Locate the cell with the specified text and output its (x, y) center coordinate. 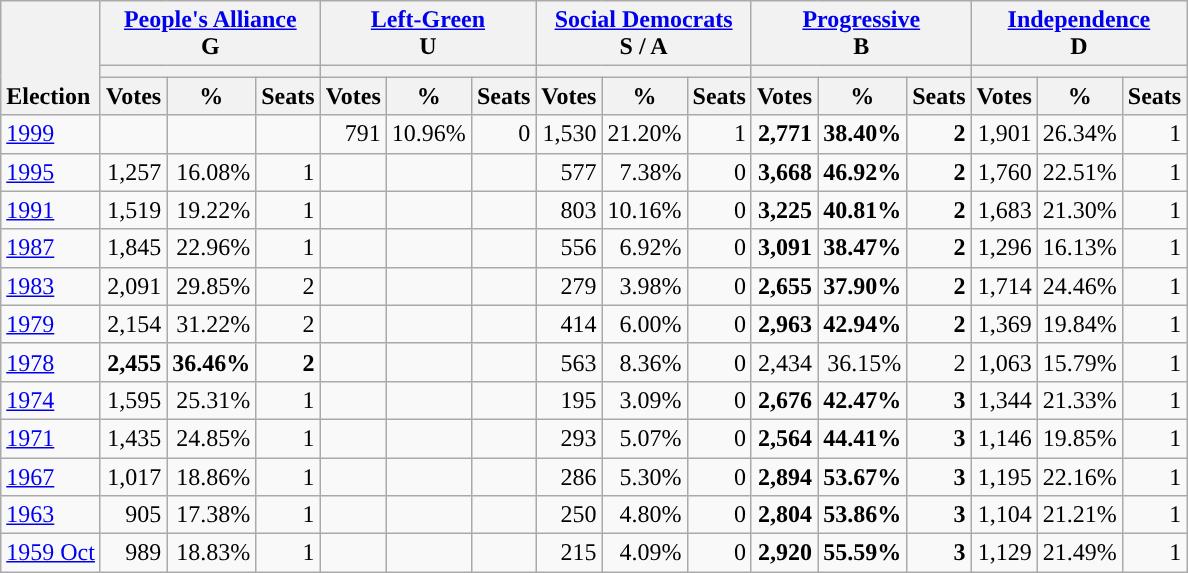
791 (353, 134)
10.16% (644, 210)
31.22% (212, 324)
2,564 (784, 438)
People's AllianceG (210, 34)
17.38% (212, 515)
16.13% (1080, 248)
905 (133, 515)
2,920 (784, 553)
1967 (51, 477)
21.20% (644, 134)
16.08% (212, 172)
286 (569, 477)
3,668 (784, 172)
1959 Oct (51, 553)
22.16% (1080, 477)
2,804 (784, 515)
22.96% (212, 248)
1,017 (133, 477)
989 (133, 553)
3.09% (644, 400)
29.85% (212, 286)
3,091 (784, 248)
195 (569, 400)
Social DemocratsS / A (644, 34)
36.46% (212, 362)
2,963 (784, 324)
38.47% (862, 248)
38.40% (862, 134)
19.22% (212, 210)
ProgressiveB (861, 34)
18.86% (212, 477)
24.85% (212, 438)
8.36% (644, 362)
37.90% (862, 286)
2,655 (784, 286)
414 (569, 324)
1999 (51, 134)
5.07% (644, 438)
40.81% (862, 210)
1,530 (569, 134)
2,154 (133, 324)
3.98% (644, 286)
1978 (51, 362)
1,296 (1004, 248)
1995 (51, 172)
1,369 (1004, 324)
53.67% (862, 477)
803 (569, 210)
1,104 (1004, 515)
1,063 (1004, 362)
1,901 (1004, 134)
5.30% (644, 477)
1979 (51, 324)
18.83% (212, 553)
2,894 (784, 477)
6.92% (644, 248)
1971 (51, 438)
215 (569, 553)
46.92% (862, 172)
Election (51, 58)
1,344 (1004, 400)
1,683 (1004, 210)
1,129 (1004, 553)
IndependenceD (1079, 34)
1,257 (133, 172)
21.30% (1080, 210)
2,676 (784, 400)
6.00% (644, 324)
36.15% (862, 362)
4.09% (644, 553)
21.33% (1080, 400)
2,455 (133, 362)
21.21% (1080, 515)
2,771 (784, 134)
21.49% (1080, 553)
2,091 (133, 286)
1,195 (1004, 477)
1987 (51, 248)
563 (569, 362)
42.94% (862, 324)
Left-GreenU (428, 34)
4.80% (644, 515)
556 (569, 248)
19.84% (1080, 324)
2,434 (784, 362)
1,760 (1004, 172)
1,435 (133, 438)
577 (569, 172)
1,519 (133, 210)
1974 (51, 400)
15.79% (1080, 362)
1983 (51, 286)
279 (569, 286)
19.85% (1080, 438)
25.31% (212, 400)
1,146 (1004, 438)
293 (569, 438)
1,845 (133, 248)
10.96% (428, 134)
53.86% (862, 515)
26.34% (1080, 134)
55.59% (862, 553)
42.47% (862, 400)
3,225 (784, 210)
7.38% (644, 172)
44.41% (862, 438)
24.46% (1080, 286)
1963 (51, 515)
1,595 (133, 400)
1991 (51, 210)
250 (569, 515)
1,714 (1004, 286)
22.51% (1080, 172)
